Locate the cell with the specified text and output its [X, Y] center coordinate. 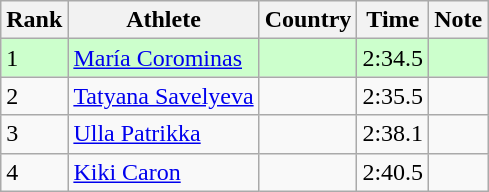
2 [34, 96]
1 [34, 58]
Ulla Patrikka [164, 134]
Tatyana Savelyeva [164, 96]
2:34.5 [393, 58]
Rank [34, 20]
3 [34, 134]
2:38.1 [393, 134]
María Corominas [164, 58]
4 [34, 172]
Time [393, 20]
Country [308, 20]
2:35.5 [393, 96]
Athlete [164, 20]
Note [458, 20]
2:40.5 [393, 172]
Kiki Caron [164, 172]
